Detect which cell encompasses the target text, then output its [x, y] center coordinate. 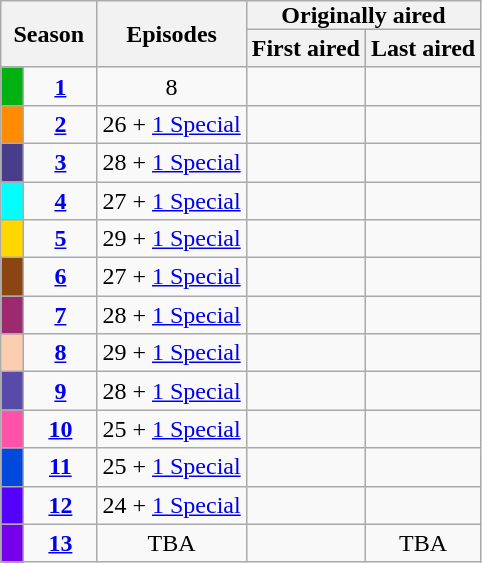
Originally aired [364, 15]
Episodes [172, 34]
4 [60, 201]
10 [60, 429]
Last aired [422, 48]
First aired [306, 48]
1 [60, 86]
Season [49, 34]
3 [60, 162]
7 [60, 315]
6 [60, 277]
5 [60, 239]
12 [60, 505]
11 [60, 467]
13 [60, 543]
9 [60, 391]
2 [60, 124]
26 + 1 Special [172, 124]
24 + 1 Special [172, 505]
